From the cell containing the given text, extract its center point as [X, Y] coordinate. 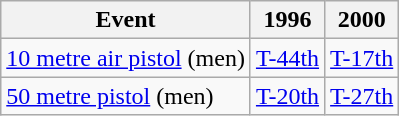
T-20th [287, 96]
T-27th [362, 96]
T-44th [287, 58]
1996 [287, 20]
2000 [362, 20]
Event [126, 20]
T-17th [362, 58]
50 metre pistol (men) [126, 96]
10 metre air pistol (men) [126, 58]
